Return the [x, y] coordinate for the center point of the cell that contains the specified text.  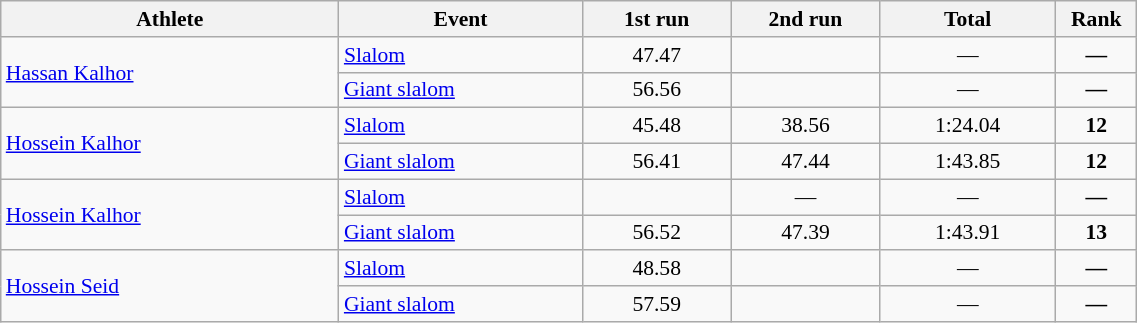
56.56 [656, 90]
1:24.04 [968, 126]
45.48 [656, 126]
48.58 [656, 269]
Hossein Seid [170, 286]
Athlete [170, 19]
57.59 [656, 304]
56.41 [656, 162]
1st run [656, 19]
Rank [1096, 19]
47.44 [806, 162]
38.56 [806, 126]
Hassan Kalhor [170, 72]
1:43.91 [968, 233]
47.47 [656, 55]
Event [460, 19]
56.52 [656, 233]
13 [1096, 233]
2nd run [806, 19]
47.39 [806, 233]
1:43.85 [968, 162]
Total [968, 19]
